Return (x, y) of the center of cell containing provided text 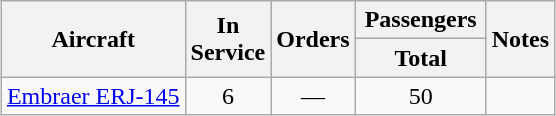
Aircraft (93, 39)
Passengers (420, 20)
Total (420, 58)
Notes (520, 39)
In Service (228, 39)
Embraer ERJ-145 (93, 96)
6 (228, 96)
50 (420, 96)
— (313, 96)
Orders (313, 39)
